Return (X, Y) of the center of cell containing provided text 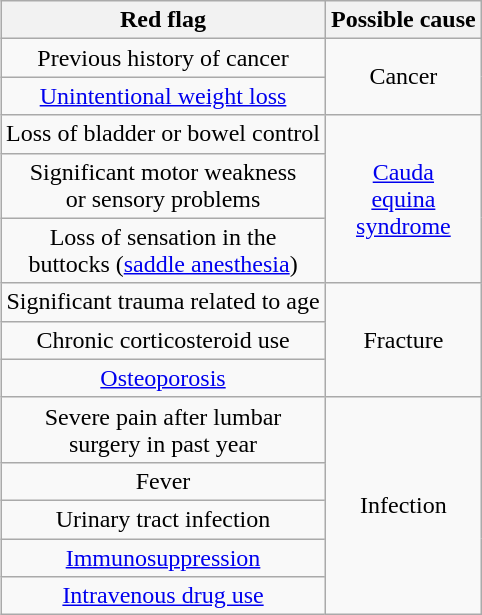
Chronic corticosteroid use (164, 340)
Significant trauma related to age (164, 302)
Fracture (404, 340)
Infection (404, 506)
Significant motor weaknessor sensory problems (164, 186)
Previous history of cancer (164, 58)
Osteoporosis (164, 378)
Intravenous drug use (164, 596)
Caudaequinasyndrome (404, 199)
Immunosuppression (164, 557)
Urinary tract infection (164, 519)
Cancer (404, 77)
Loss of sensation in thebuttocks (saddle anesthesia) (164, 250)
Unintentional weight loss (164, 96)
Fever (164, 481)
Red flag (164, 20)
Loss of bladder or bowel control (164, 134)
Severe pain after lumbarsurgery in past year (164, 430)
Possible cause (404, 20)
